Locate the cell with the specified text and output its (x, y) center coordinate. 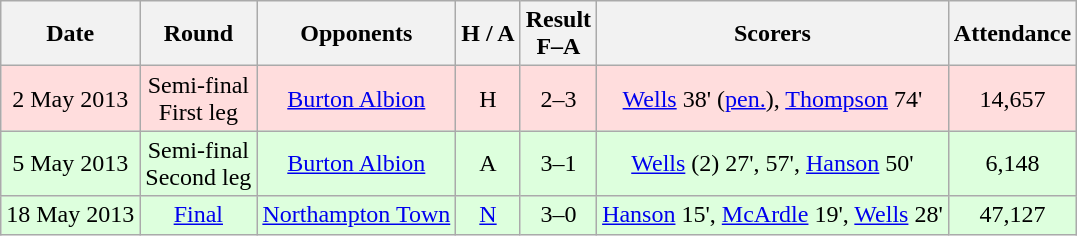
Semi-finalFirst leg (198, 98)
Date (70, 34)
6,148 (1012, 164)
Wells (2) 27', 57', Hanson 50' (773, 164)
A (488, 164)
Wells 38' (pen.), Thompson 74' (773, 98)
47,127 (1012, 215)
Semi-finalSecond leg (198, 164)
Hanson 15', McArdle 19', Wells 28' (773, 215)
Northampton Town (356, 215)
14,657 (1012, 98)
Opponents (356, 34)
H / A (488, 34)
Scorers (773, 34)
H (488, 98)
Round (198, 34)
18 May 2013 (70, 215)
5 May 2013 (70, 164)
3–1 (558, 164)
N (488, 215)
ResultF–A (558, 34)
3–0 (558, 215)
Final (198, 215)
2–3 (558, 98)
2 May 2013 (70, 98)
Attendance (1012, 34)
